Identify which cell holds the provided text, then report its (X, Y) central coordinate. 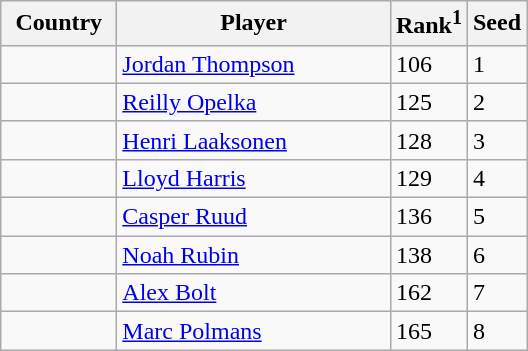
7 (496, 293)
Reilly Opelka (254, 102)
Seed (496, 24)
Lloyd Harris (254, 178)
1 (496, 64)
Casper Ruud (254, 217)
138 (428, 255)
129 (428, 178)
136 (428, 217)
Player (254, 24)
8 (496, 331)
106 (428, 64)
Noah Rubin (254, 255)
5 (496, 217)
165 (428, 331)
2 (496, 102)
128 (428, 140)
Rank1 (428, 24)
4 (496, 178)
Marc Polmans (254, 331)
3 (496, 140)
162 (428, 293)
Country (59, 24)
Alex Bolt (254, 293)
125 (428, 102)
Henri Laaksonen (254, 140)
Jordan Thompson (254, 64)
6 (496, 255)
